From the cell containing the given text, extract its center point as [x, y] coordinate. 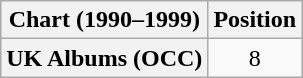
8 [255, 58]
UK Albums (OCC) [104, 58]
Chart (1990–1999) [104, 20]
Position [255, 20]
